Extract the [X, Y] coordinate from the center of the cell holding the provided text.  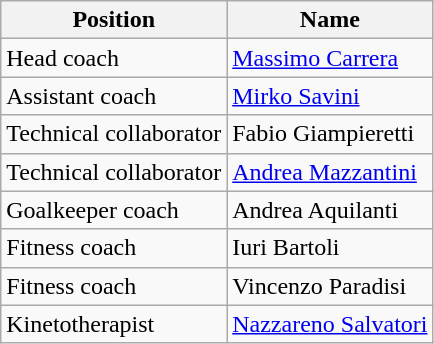
Massimo Carrera [330, 58]
Goalkeeper coach [114, 210]
Position [114, 20]
Fabio Giampieretti [330, 134]
Iuri Bartoli [330, 248]
Andrea Mazzantini [330, 172]
Vincenzo Paradisi [330, 286]
Name [330, 20]
Mirko Savini [330, 96]
Head coach [114, 58]
Nazzareno Salvatori [330, 324]
Kinetotherapist [114, 324]
Assistant coach [114, 96]
Andrea Aquilanti [330, 210]
